Search for the cell housing the specified text and yield its (X, Y) center coordinate. 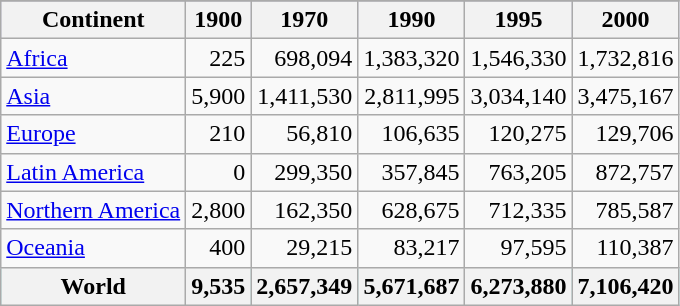
712,335 (518, 210)
Africa (94, 58)
83,217 (412, 248)
162,350 (304, 210)
29,215 (304, 248)
210 (218, 134)
628,675 (412, 210)
World (94, 286)
1,383,320 (412, 58)
2,811,995 (412, 96)
1,411,530 (304, 96)
5,671,687 (412, 286)
5,900 (218, 96)
2,657,349 (304, 286)
Oceania (94, 248)
1,732,816 (626, 58)
106,635 (412, 134)
0 (218, 172)
56,810 (304, 134)
763,205 (518, 172)
3,034,140 (518, 96)
1995 (518, 20)
110,387 (626, 248)
97,595 (518, 248)
400 (218, 248)
Continent (94, 20)
7,106,420 (626, 286)
Latin America (94, 172)
2,800 (218, 210)
120,275 (518, 134)
785,587 (626, 210)
Northern America (94, 210)
6,273,880 (518, 286)
3,475,167 (626, 96)
2000 (626, 20)
Europe (94, 134)
1970 (304, 20)
357,845 (412, 172)
698,094 (304, 58)
1,546,330 (518, 58)
9,535 (218, 286)
1990 (412, 20)
872,757 (626, 172)
129,706 (626, 134)
1900 (218, 20)
Asia (94, 96)
225 (218, 58)
299,350 (304, 172)
